Return the (x, y) coordinate for the center point of the cell that contains the specified text.  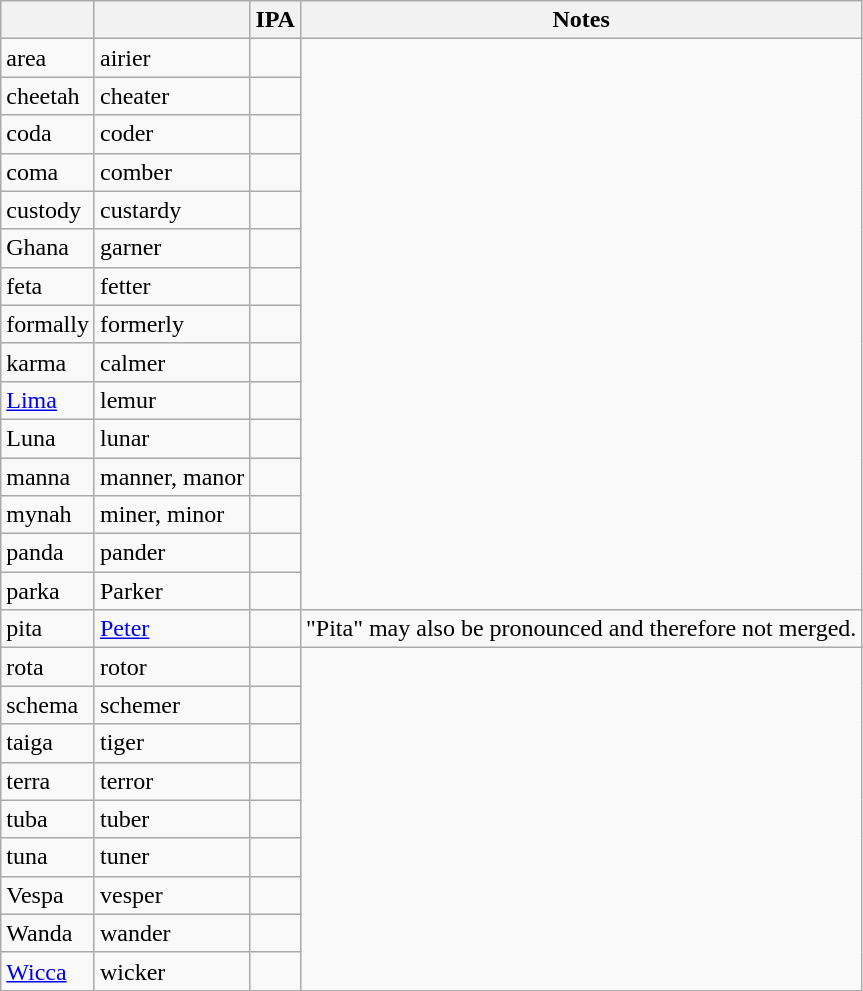
coda (48, 134)
Wicca (48, 971)
karma (48, 362)
lemur (172, 400)
Parker (172, 591)
custardy (172, 210)
pander (172, 553)
mynah (48, 515)
cheater (172, 96)
comber (172, 172)
schemer (172, 705)
feta (48, 286)
Vespa (48, 895)
IPA (276, 20)
custody (48, 210)
lunar (172, 438)
tuber (172, 819)
manna (48, 477)
wander (172, 933)
coder (172, 134)
schema (48, 705)
panda (48, 553)
cheetah (48, 96)
area (48, 58)
terror (172, 781)
manner, manor (172, 477)
tuba (48, 819)
"Pita" may also be pronounced and therefore not merged. (580, 629)
pita (48, 629)
calmer (172, 362)
tiger (172, 743)
fetter (172, 286)
rotor (172, 667)
taiga (48, 743)
garner (172, 248)
Peter (172, 629)
rota (48, 667)
formerly (172, 324)
Ghana (48, 248)
airier (172, 58)
Notes (580, 20)
tuner (172, 857)
Wanda (48, 933)
vesper (172, 895)
Luna (48, 438)
wicker (172, 971)
terra (48, 781)
miner, minor (172, 515)
tuna (48, 857)
parka (48, 591)
formally (48, 324)
coma (48, 172)
Lima (48, 400)
